Determine the (X, Y) coordinate at the center of the cell enclosing the given text.  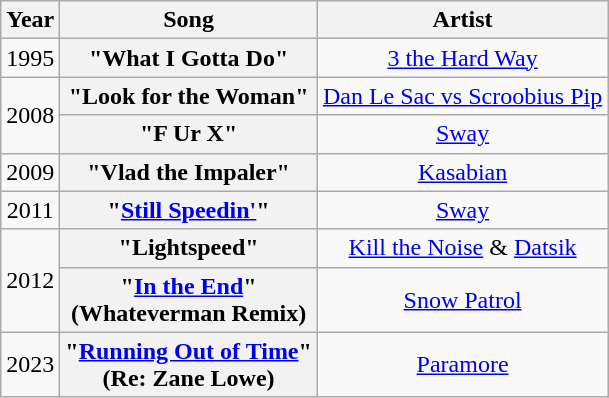
2011 (30, 210)
"What I Gotta Do" (189, 58)
2009 (30, 172)
2023 (30, 364)
Year (30, 20)
"F Ur X" (189, 134)
"Lightspeed" (189, 248)
3 the Hard Way (462, 58)
2008 (30, 115)
Kill the Noise & Datsik (462, 248)
Paramore (462, 364)
Dan Le Sac vs Scroobius Pip (462, 96)
Artist (462, 20)
"In the End"(Whateverman Remix) (189, 300)
Kasabian (462, 172)
"Vlad the Impaler" (189, 172)
2012 (30, 280)
"Running Out of Time"(Re: Zane Lowe) (189, 364)
"Look for the Woman" (189, 96)
"Still Speedin'" (189, 210)
1995 (30, 58)
Snow Patrol (462, 300)
Song (189, 20)
